Find where the given text appears and provide that cell's center as [X, Y] coordinate. 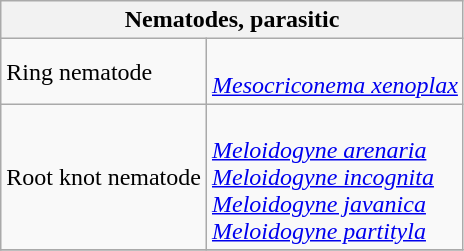
Nematodes, parasitic [232, 20]
Mesocriconema xenoplax [334, 72]
Root knot nematode [104, 177]
Ring nematode [104, 72]
Meloidogyne arenaria Meloidogyne incognita Meloidogyne javanica Meloidogyne partityla [334, 177]
